Find where the given text appears and provide that cell's center as (x, y) coordinate. 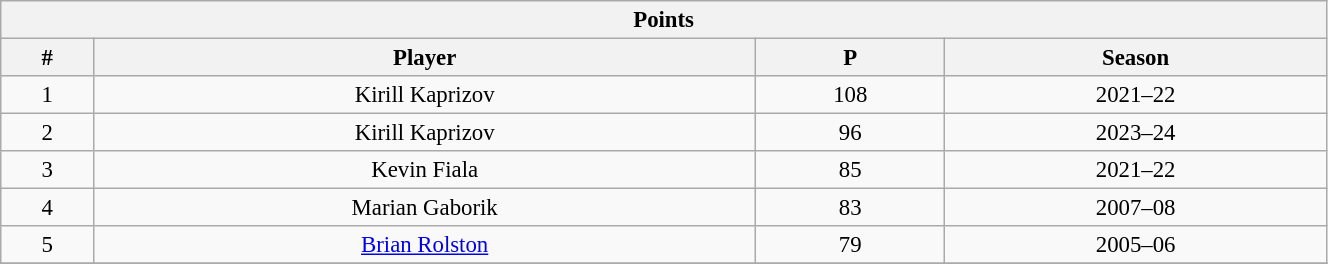
2005–06 (1136, 245)
85 (850, 170)
2 (48, 133)
Points (664, 20)
Kevin Fiala (425, 170)
P (850, 58)
Brian Rolston (425, 245)
3 (48, 170)
4 (48, 208)
# (48, 58)
1 (48, 95)
96 (850, 133)
2023–24 (1136, 133)
2007–08 (1136, 208)
108 (850, 95)
83 (850, 208)
Season (1136, 58)
Marian Gaborik (425, 208)
Player (425, 58)
79 (850, 245)
5 (48, 245)
